Provide the [X, Y] coordinate of the cell's center where the given text is located.  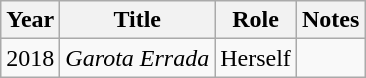
Herself [256, 58]
Role [256, 20]
Year [30, 20]
Title [138, 20]
2018 [30, 58]
Garota Errada [138, 58]
Notes [330, 20]
